Find where the given text appears and provide that cell's center as [X, Y] coordinate. 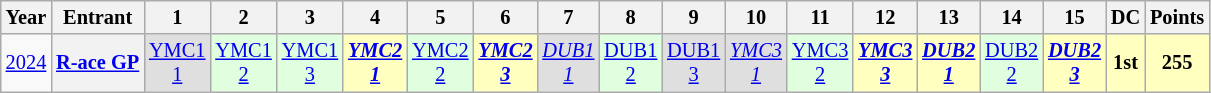
YMC13 [310, 63]
DUB11 [568, 63]
DUB13 [694, 63]
YMC33 [885, 63]
Entrant [98, 17]
YMC22 [440, 63]
5 [440, 17]
9 [694, 17]
1 [177, 17]
11 [820, 17]
8 [630, 17]
6 [505, 17]
7 [568, 17]
2 [243, 17]
12 [885, 17]
1st [1126, 63]
YMC23 [505, 63]
DUB12 [630, 63]
4 [375, 17]
R-ace GP [98, 63]
10 [756, 17]
2024 [26, 63]
YMC31 [756, 63]
DUB23 [1074, 63]
Points [1177, 17]
YMC21 [375, 63]
3 [310, 17]
Year [26, 17]
DUB22 [1012, 63]
255 [1177, 63]
15 [1074, 17]
YMC12 [243, 63]
DC [1126, 17]
13 [948, 17]
YMC32 [820, 63]
DUB21 [948, 63]
14 [1012, 17]
YMC11 [177, 63]
